For the text-containing cell, return its midpoint in (X, Y) coordinate format. 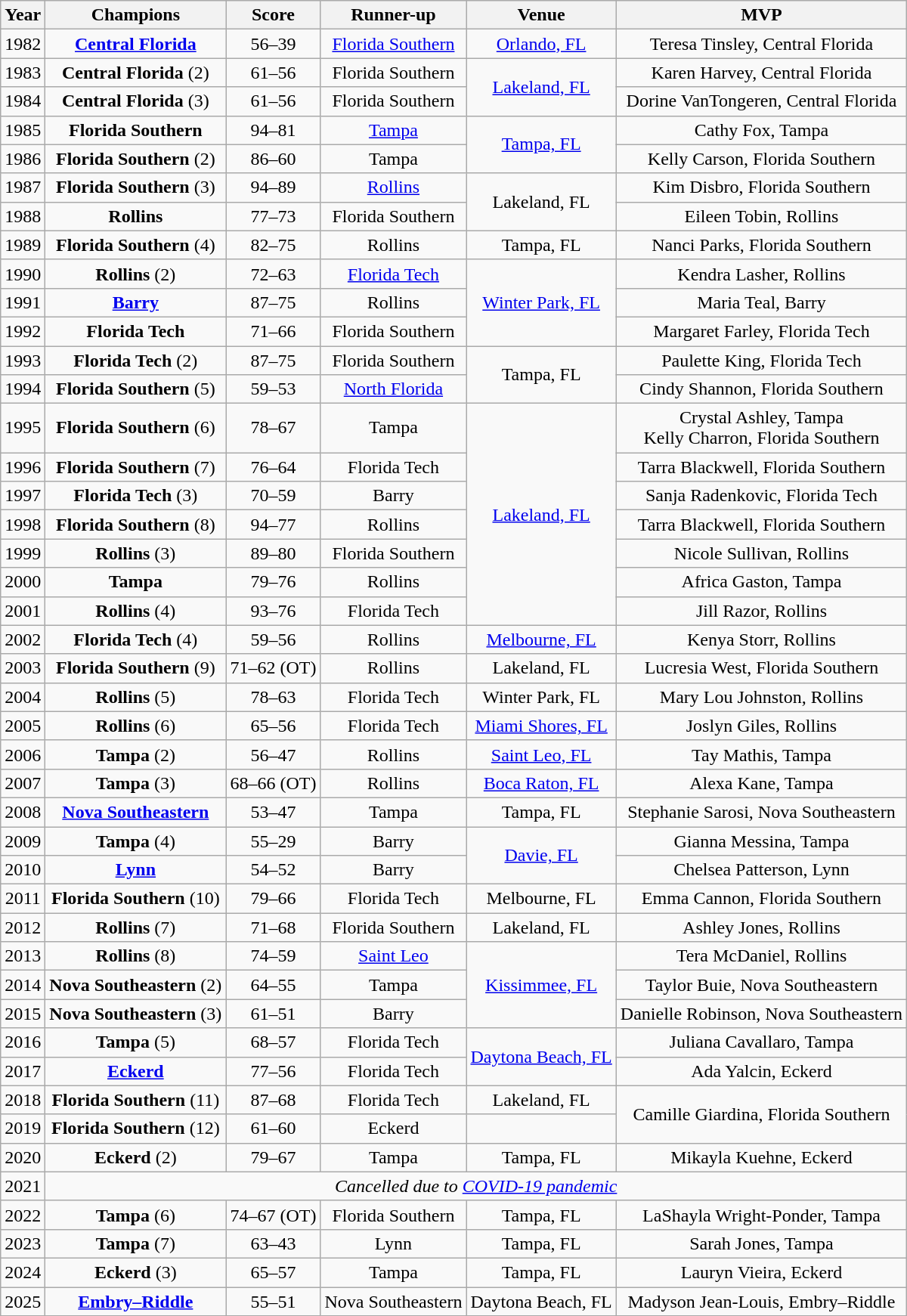
2021 (23, 1186)
Central Florida (2) (136, 73)
Kendra Lasher, Rollins (761, 274)
1985 (23, 130)
93–76 (274, 611)
2015 (23, 1014)
Rollins (7) (136, 927)
Florida Tech (2) (136, 361)
78–67 (274, 428)
Mary Lou Johnston, Rollins (761, 697)
Gianna Messina, Tampa (761, 841)
55–29 (274, 841)
Africa Gaston, Tampa (761, 582)
Champions (136, 15)
1987 (23, 187)
2024 (23, 1272)
Joslyn Giles, Rollins (761, 726)
Jill Razor, Rollins (761, 611)
56–47 (274, 754)
Ada Yalcin, Eckerd (761, 1071)
1983 (23, 73)
71–62 (OT) (274, 668)
61–60 (274, 1129)
MVP (761, 15)
61–51 (274, 1014)
Nicole Sullivan, Rollins (761, 553)
Juliana Cavallaro, Tampa (761, 1042)
2001 (23, 611)
82–75 (274, 245)
2008 (23, 812)
Eckerd (3) (136, 1272)
Saint Leo, FL (541, 754)
Stephanie Sarosi, Nova Southeastern (761, 812)
1997 (23, 496)
94–81 (274, 130)
Davie, FL (541, 856)
56–39 (274, 44)
Runner-up (393, 15)
2003 (23, 668)
1995 (23, 428)
Lucresia West, Florida Southern (761, 668)
Emma Cannon, Florida Southern (761, 899)
72–63 (274, 274)
Chelsea Patterson, Lynn (761, 870)
64–55 (274, 985)
71–68 (274, 927)
1990 (23, 274)
2010 (23, 870)
65–57 (274, 1272)
53–47 (274, 812)
Orlando, FL (541, 44)
79–76 (274, 582)
2005 (23, 726)
Tampa (5) (136, 1042)
77–73 (274, 216)
1984 (23, 101)
55–51 (274, 1301)
Dorine VanTongeren, Central Florida (761, 101)
Florida Tech (4) (136, 639)
79–66 (274, 899)
Florida Southern (9) (136, 668)
Margaret Farley, Florida Tech (761, 331)
Miami Shores, FL (541, 726)
Boca Raton, FL (541, 783)
2025 (23, 1301)
Central Florida (3) (136, 101)
68–57 (274, 1042)
Rollins (5) (136, 697)
Tampa (2) (136, 754)
1989 (23, 245)
68–66 (OT) (274, 783)
Tampa (6) (136, 1215)
2009 (23, 841)
Rollins (2) (136, 274)
Kenya Storr, Rollins (761, 639)
Florida Southern (6) (136, 428)
2012 (23, 927)
Kelly Carson, Florida Southern (761, 159)
2002 (23, 639)
74–67 (OT) (274, 1215)
Rollins (4) (136, 611)
87–68 (274, 1100)
Florida Southern (4) (136, 245)
2014 (23, 985)
Tampa (4) (136, 841)
2000 (23, 582)
Florida Southern (12) (136, 1129)
2022 (23, 1215)
Madyson Jean-Louis, Embry–Riddle (761, 1301)
Rollins (6) (136, 726)
Florida Southern (7) (136, 467)
1993 (23, 361)
76–64 (274, 467)
Florida Southern (5) (136, 389)
59–53 (274, 389)
1988 (23, 216)
65–56 (274, 726)
Score (274, 15)
63–43 (274, 1243)
2016 (23, 1042)
Lauryn Vieira, Eckerd (761, 1272)
Ashley Jones, Rollins (761, 927)
Year (23, 15)
Cancelled due to COVID-19 pandemic (476, 1186)
94–89 (274, 187)
1994 (23, 389)
Eileen Tobin, Rollins (761, 216)
2018 (23, 1100)
77–56 (274, 1071)
Nanci Parks, Florida Southern (761, 245)
Paulette King, Florida Tech (761, 361)
Sanja Radenkovic, Florida Tech (761, 496)
Venue (541, 15)
2011 (23, 899)
Alexa Kane, Tampa (761, 783)
1992 (23, 331)
2023 (23, 1243)
78–63 (274, 697)
Florida Southern (3) (136, 187)
Florida Tech (3) (136, 496)
LaShayla Wright-Ponder, Tampa (761, 1215)
70–59 (274, 496)
Florida Southern (2) (136, 159)
2019 (23, 1129)
79–67 (274, 1157)
1998 (23, 525)
1982 (23, 44)
Cindy Shannon, Florida Southern (761, 389)
Kissimmee, FL (541, 985)
86–60 (274, 159)
Tampa (7) (136, 1243)
Nova Southeastern (2) (136, 985)
Florida Southern (8) (136, 525)
1991 (23, 302)
94–77 (274, 525)
71–66 (274, 331)
2013 (23, 956)
Nova Southeastern (3) (136, 1014)
Florida Southern (10) (136, 899)
Central Florida (136, 44)
Camille Giardina, Florida Southern (761, 1114)
54–52 (274, 870)
Danielle Robinson, Nova Southeastern (761, 1014)
Rollins (3) (136, 553)
Rollins (8) (136, 956)
Mikayla Kuehne, Eckerd (761, 1157)
74–59 (274, 956)
Teresa Tinsley, Central Florida (761, 44)
Cathy Fox, Tampa (761, 130)
Eckerd (2) (136, 1157)
2020 (23, 1157)
Tera McDaniel, Rollins (761, 956)
89–80 (274, 553)
North Florida (393, 389)
Embry–Riddle (136, 1301)
Karen Harvey, Central Florida (761, 73)
Sarah Jones, Tampa (761, 1243)
2004 (23, 697)
1986 (23, 159)
Tampa (3) (136, 783)
Florida Southern (11) (136, 1100)
Saint Leo (393, 956)
Crystal Ashley, TampaKelly Charron, Florida Southern (761, 428)
Taylor Buie, Nova Southeastern (761, 985)
1999 (23, 553)
2007 (23, 783)
Maria Teal, Barry (761, 302)
2006 (23, 754)
2017 (23, 1071)
59–56 (274, 639)
Tay Mathis, Tampa (761, 754)
1996 (23, 467)
Kim Disbro, Florida Southern (761, 187)
